Determine the [X, Y] coordinate at the center of the cell enclosing the given text.  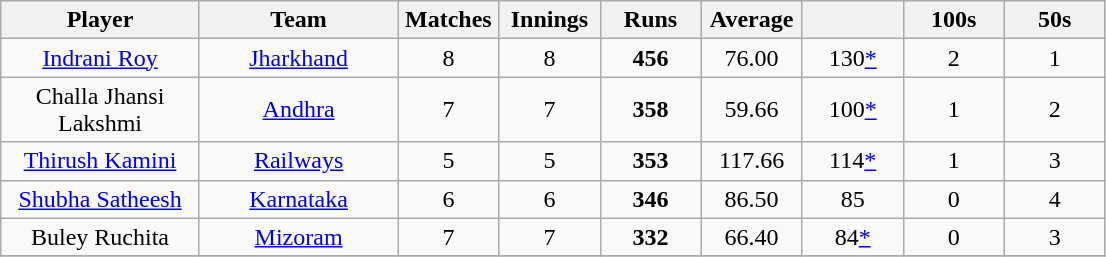
50s [1054, 20]
117.66 [752, 161]
Indrani Roy [100, 58]
Player [100, 20]
Shubha Satheesh [100, 199]
100s [954, 20]
Matches [448, 20]
Challa Jhansi Lakshmi [100, 110]
Average [752, 20]
66.40 [752, 237]
Karnataka [298, 199]
130* [852, 58]
346 [650, 199]
85 [852, 199]
Innings [550, 20]
100* [852, 110]
Mizoram [298, 237]
84* [852, 237]
Team [298, 20]
Andhra [298, 110]
Thirush Kamini [100, 161]
86.50 [752, 199]
332 [650, 237]
Buley Ruchita [100, 237]
114* [852, 161]
358 [650, 110]
Jharkhand [298, 58]
Railways [298, 161]
59.66 [752, 110]
456 [650, 58]
4 [1054, 199]
76.00 [752, 58]
Runs [650, 20]
353 [650, 161]
